Capture the cell that displays the provided text and extract its (x, y) central coordinate. 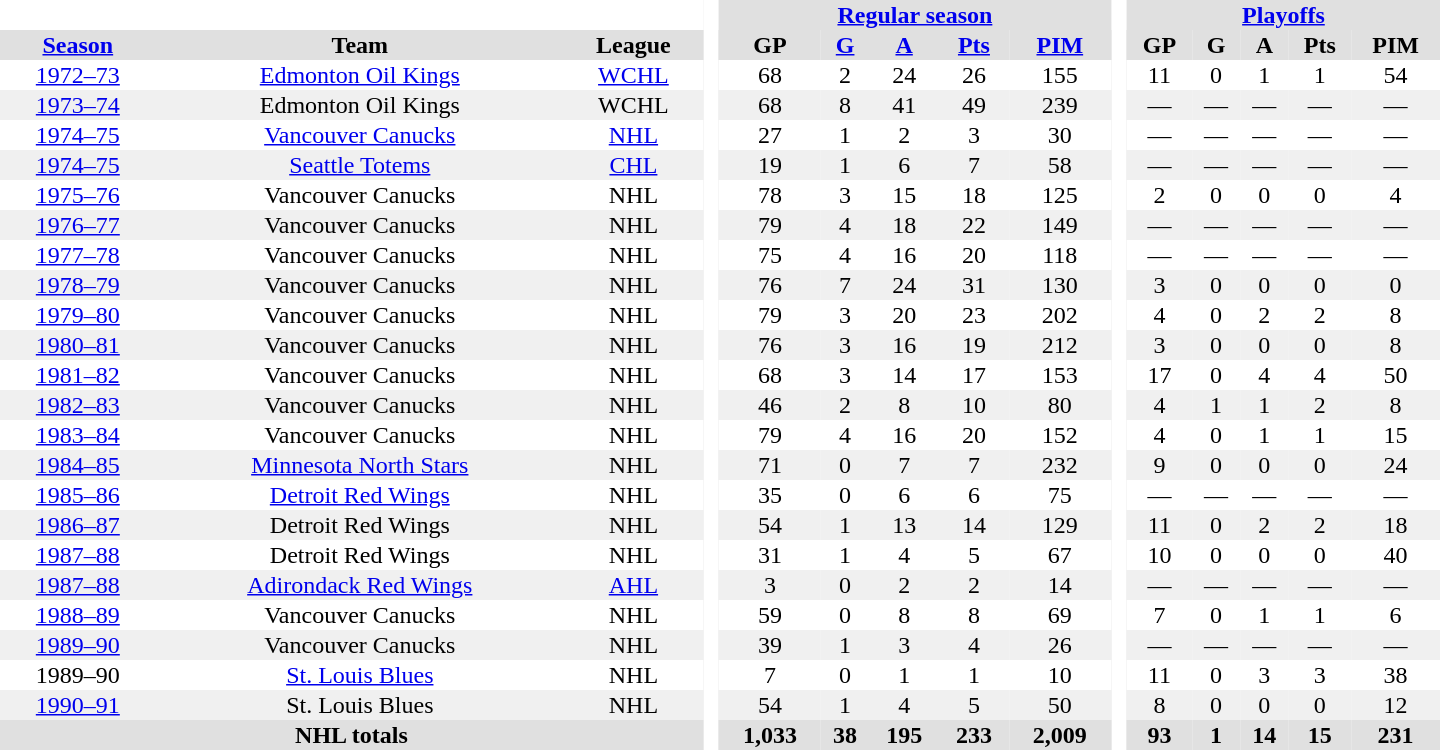
195 (904, 735)
1986–87 (78, 525)
202 (1060, 315)
93 (1160, 735)
212 (1060, 345)
1988–89 (78, 615)
1980–81 (78, 345)
1984–85 (78, 465)
71 (770, 465)
23 (974, 315)
CHL (634, 165)
13 (904, 525)
35 (770, 495)
1,033 (770, 735)
78 (770, 195)
129 (1060, 525)
231 (1396, 735)
1975–76 (78, 195)
40 (1396, 555)
27 (770, 135)
AHL (634, 585)
Team (360, 45)
1983–84 (78, 435)
1977–78 (78, 255)
46 (770, 405)
149 (1060, 225)
239 (1060, 105)
1985–86 (78, 495)
153 (1060, 375)
232 (1060, 465)
Season (78, 45)
130 (1060, 285)
59 (770, 615)
69 (1060, 615)
Minnesota North Stars (360, 465)
233 (974, 735)
1973–74 (78, 105)
NHL totals (352, 735)
Playoffs (1284, 15)
49 (974, 105)
41 (904, 105)
1979–80 (78, 315)
155 (1060, 75)
9 (1160, 465)
1972–73 (78, 75)
1982–83 (78, 405)
League (634, 45)
1978–79 (78, 285)
2,009 (1060, 735)
118 (1060, 255)
1981–82 (78, 375)
Regular season (915, 15)
12 (1396, 705)
67 (1060, 555)
125 (1060, 195)
39 (770, 645)
1976–77 (78, 225)
Adirondack Red Wings (360, 585)
30 (1060, 135)
Seattle Totems (360, 165)
58 (1060, 165)
22 (974, 225)
80 (1060, 405)
1990–91 (78, 705)
152 (1060, 435)
